Search for the cell housing the specified text and yield its (x, y) center coordinate. 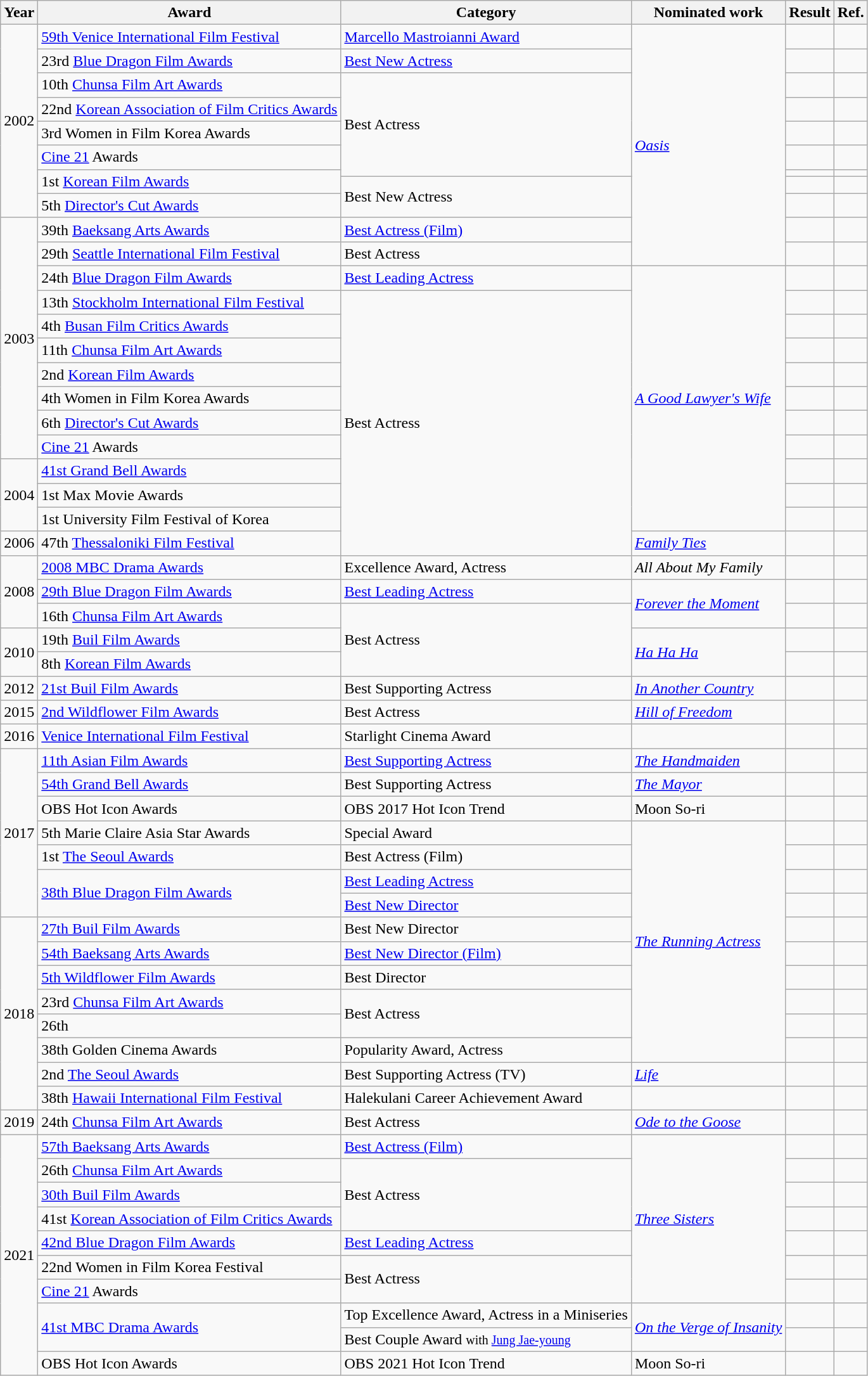
On the Verge of Insanity (708, 1327)
6th Director's Cut Awards (189, 423)
22nd Korean Association of Film Critics Awards (189, 109)
2003 (19, 338)
1st The Seoul Awards (189, 857)
2016 (19, 736)
41st Korean Association of Film Critics Awards (189, 1219)
13th Stockholm International Film Festival (189, 302)
Oasis (708, 146)
38th Hawaii International Film Festival (189, 1098)
2012 (19, 688)
41st Grand Bell Awards (189, 471)
19th Buil Film Awards (189, 640)
54th Baeksang Arts Awards (189, 953)
4th Women in Film Korea Awards (189, 399)
Family Ties (708, 543)
Best Supporting Actress (TV) (486, 1074)
26th (189, 1026)
Ha Ha Ha (708, 652)
Category (486, 13)
Best Director (486, 977)
8th Korean Film Awards (189, 664)
Halekulani Career Achievement Award (486, 1098)
Ref. (850, 13)
38th Blue Dragon Film Awards (189, 893)
54th Grand Bell Awards (189, 785)
Year (19, 13)
In Another Country (708, 688)
2002 (19, 121)
Best Couple Award with Jung Jae-young (486, 1339)
16th Chunsa Film Art Awards (189, 615)
The Mayor (708, 785)
38th Golden Cinema Awards (189, 1050)
10th Chunsa Film Art Awards (189, 85)
Three Sisters (708, 1219)
57th Baeksang Arts Awards (189, 1147)
24th Chunsa Film Art Awards (189, 1122)
Ode to the Goose (708, 1122)
Hill of Freedom (708, 712)
2nd Wildflower Film Awards (189, 712)
23rd Chunsa Film Art Awards (189, 1001)
A Good Lawyer's Wife (708, 398)
29th Seattle International Film Festival (189, 254)
1st University Film Festival of Korea (189, 519)
39th Baeksang Arts Awards (189, 229)
Marcello Mastroianni Award (486, 37)
The Running Actress (708, 942)
24th Blue Dragon Film Awards (189, 278)
Venice International Film Festival (189, 736)
26th Chunsa Film Art Awards (189, 1171)
1st Max Movie Awards (189, 495)
23rd Blue Dragon Film Awards (189, 61)
2015 (19, 712)
2006 (19, 543)
3rd Women in Film Korea Awards (189, 133)
2010 (19, 652)
59th Venice International Film Festival (189, 37)
30th Buil Film Awards (189, 1195)
Starlight Cinema Award (486, 736)
2021 (19, 1255)
OBS 2017 Hot Icon Trend (486, 809)
All About My Family (708, 567)
2nd Korean Film Awards (189, 375)
11th Asian Film Awards (189, 761)
1st Korean Film Awards (189, 181)
Life (708, 1074)
2nd The Seoul Awards (189, 1074)
5th Marie Claire Asia Star Awards (189, 833)
Result (810, 13)
4th Busan Film Critics Awards (189, 326)
Award (189, 13)
Top Excellence Award, Actress in a Miniseries (486, 1315)
2008 (19, 591)
29th Blue Dragon Film Awards (189, 591)
2018 (19, 1013)
27th Buil Film Awards (189, 929)
Forever the Moment (708, 603)
2019 (19, 1122)
2008 MBC Drama Awards (189, 567)
Best New Director (Film) (486, 953)
The Handmaiden (708, 761)
Popularity Award, Actress (486, 1050)
2004 (19, 495)
41st MBC Drama Awards (189, 1327)
21st Buil Film Awards (189, 688)
47th Thessaloniki Film Festival (189, 543)
5th Director's Cut Awards (189, 205)
Excellence Award, Actress (486, 567)
22nd Women in Film Korea Festival (189, 1267)
11th Chunsa Film Art Awards (189, 350)
Special Award (486, 833)
Nominated work (708, 13)
OBS 2021 Hot Icon Trend (486, 1363)
42nd Blue Dragon Film Awards (189, 1243)
2017 (19, 833)
5th Wildflower Film Awards (189, 977)
